Capture the cell that displays the provided text and extract its (x, y) central coordinate. 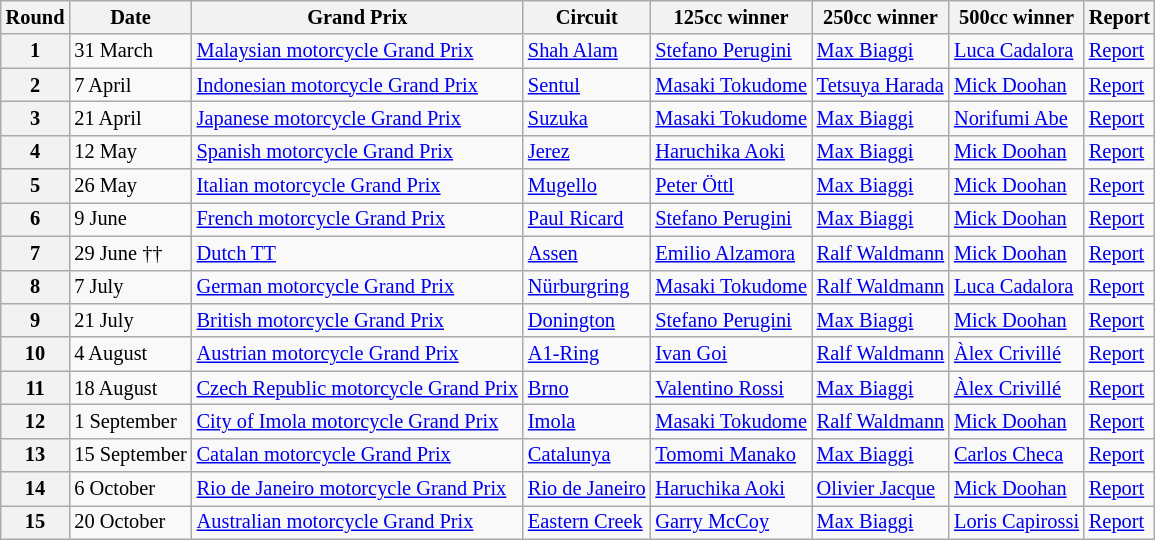
29 June †† (130, 253)
15 September (130, 455)
Dutch TT (358, 253)
Donington (586, 320)
2 (36, 85)
12 (36, 421)
Japanese motorcycle Grand Prix (358, 118)
7 July (130, 287)
Jerez (586, 152)
Sentul (586, 85)
18 August (130, 388)
Suzuka (586, 118)
8 (36, 287)
9 June (130, 219)
Valentino Rossi (730, 388)
Tetsuya Harada (880, 85)
German motorcycle Grand Prix (358, 287)
7 April (130, 85)
Loris Capirossi (1016, 522)
3 (36, 118)
4 (36, 152)
Imola (586, 421)
Spanish motorcycle Grand Prix (358, 152)
10 (36, 354)
Carlos Checa (1016, 455)
Olivier Jacque (880, 489)
21 July (130, 320)
Paul Ricard (586, 219)
250cc winner (880, 17)
A1-Ring (586, 354)
125cc winner (730, 17)
Peter Öttl (730, 186)
Australian motorcycle Grand Prix (358, 522)
20 October (130, 522)
6 (36, 219)
Date (130, 17)
5 (36, 186)
Assen (586, 253)
13 (36, 455)
Norifumi Abe (1016, 118)
Garry McCoy (730, 522)
Round (36, 17)
British motorcycle Grand Prix (358, 320)
Mugello (586, 186)
Nürburgring (586, 287)
6 October (130, 489)
9 (36, 320)
Rio de Janeiro motorcycle Grand Prix (358, 489)
14 (36, 489)
Ivan Goi (730, 354)
15 (36, 522)
Austrian motorcycle Grand Prix (358, 354)
Brno (586, 388)
26 May (130, 186)
Circuit (586, 17)
Catalunya (586, 455)
French motorcycle Grand Prix (358, 219)
Catalan motorcycle Grand Prix (358, 455)
1 September (130, 421)
City of Imola motorcycle Grand Prix (358, 421)
Indonesian motorcycle Grand Prix (358, 85)
Grand Prix (358, 17)
4 August (130, 354)
12 May (130, 152)
Tomomi Manako (730, 455)
Rio de Janeiro (586, 489)
Eastern Creek (586, 522)
7 (36, 253)
Emilio Alzamora (730, 253)
Malaysian motorcycle Grand Prix (358, 51)
31 March (130, 51)
Shah Alam (586, 51)
Italian motorcycle Grand Prix (358, 186)
500cc winner (1016, 17)
11 (36, 388)
21 April (130, 118)
1 (36, 51)
Czech Republic motorcycle Grand Prix (358, 388)
